Detect which cell encompasses the target text, then output its [X, Y] center coordinate. 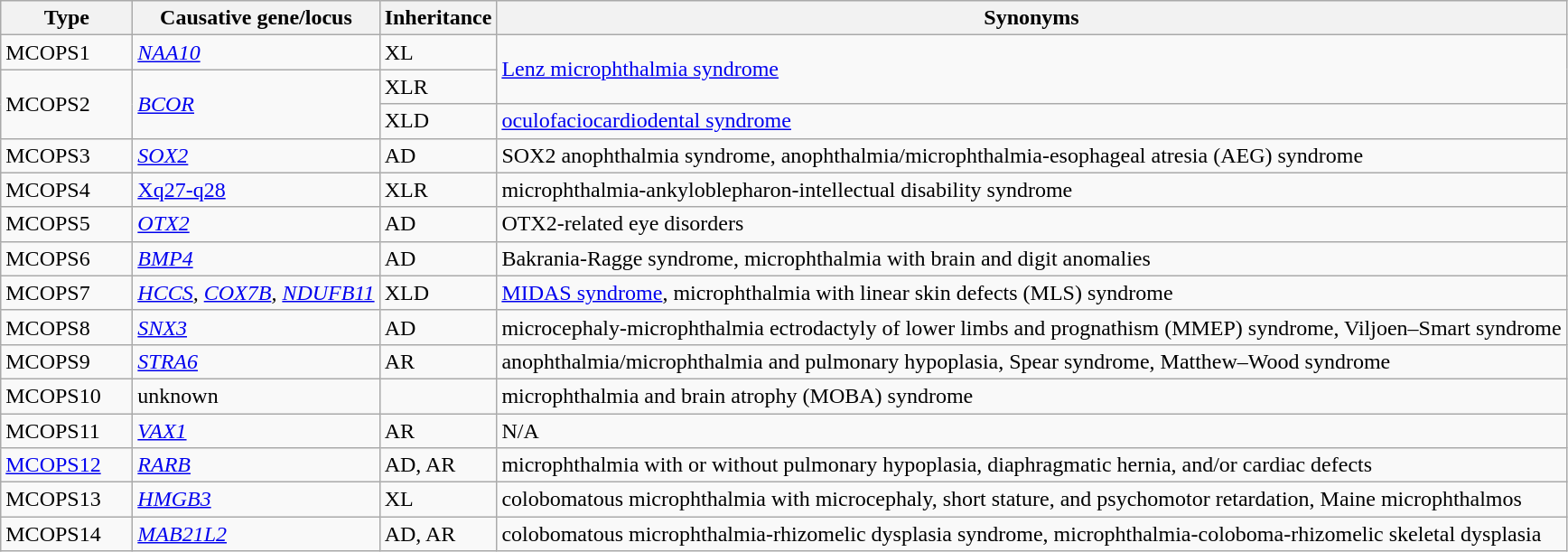
MCOPS3 [67, 155]
microcephaly-microphthalmia ectrodactyly of lower limbs and prognathism (MMEP) syndrome, Viljoen–Smart syndrome [1031, 327]
MAB21L2 [257, 534]
colobomatous microphthalmia with microcephaly, short stature, and psychomotor retardation, Maine microphthalmos [1031, 500]
MCOPS2 [67, 104]
unknown [257, 396]
Lenz microphthalmia syndrome [1031, 70]
MCOPS6 [67, 258]
oculofaciocardiodental syndrome [1031, 121]
microphthalmia-ankyloblepharon-intellectual disability syndrome [1031, 190]
SNX3 [257, 327]
MCOPS8 [67, 327]
Type [67, 18]
colobomatous microphthalmia-rhizomelic dysplasia syndrome, microphthalmia-coloboma-rhizomelic skeletal dysplasia [1031, 534]
OTX2-related eye disorders [1031, 224]
SOX2 [257, 155]
HCCS, COX7B, NDUFB11 [257, 293]
MCOPS9 [67, 361]
MCOPS12 [67, 465]
microphthalmia and brain atrophy (MOBA) syndrome [1031, 396]
MIDAS syndrome, microphthalmia with linear skin defects (MLS) syndrome [1031, 293]
Causative gene/locus [257, 18]
Synonyms [1031, 18]
MCOPS14 [67, 534]
OTX2 [257, 224]
HMGB3 [257, 500]
MCOPS13 [67, 500]
MCOPS10 [67, 396]
microphthalmia with or without pulmonary hypoplasia, diaphragmatic hernia, and/or cardiac defects [1031, 465]
N/A [1031, 431]
BCOR [257, 104]
Bakrania-Ragge syndrome, microphthalmia with brain and digit anomalies [1031, 258]
BMP4 [257, 258]
MCOPS1 [67, 52]
MCOPS4 [67, 190]
SOX2 anophthalmia syndrome, anophthalmia/microphthalmia-esophageal atresia (AEG) syndrome [1031, 155]
RARB [257, 465]
MCOPS11 [67, 431]
STRA6 [257, 361]
NAA10 [257, 52]
MCOPS7 [67, 293]
anophthalmia/microphthalmia and pulmonary hypoplasia, Spear syndrome, Matthew–Wood syndrome [1031, 361]
VAX1 [257, 431]
Inheritance [438, 18]
Xq27-q28 [257, 190]
MCOPS5 [67, 224]
